Extract the (X, Y) coordinate from the center of the cell holding the provided text.  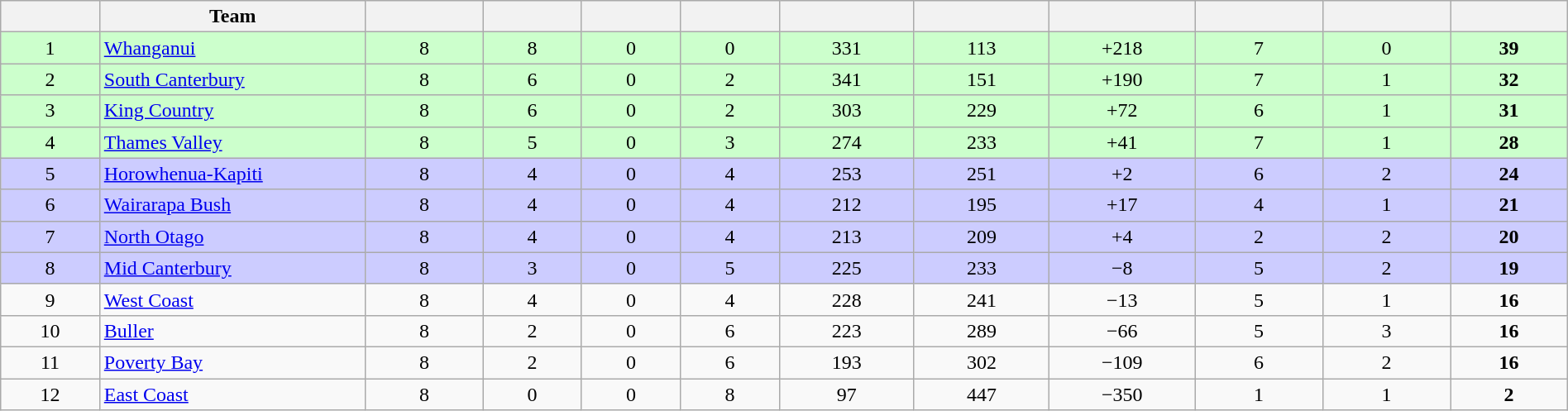
24 (1508, 174)
12 (50, 394)
447 (981, 394)
341 (847, 79)
151 (981, 79)
113 (981, 48)
31 (1508, 111)
+190 (1122, 79)
Thames Valley (232, 142)
212 (847, 205)
−66 (1122, 331)
274 (847, 142)
King Country (232, 111)
253 (847, 174)
39 (1508, 48)
−8 (1122, 268)
9 (50, 299)
209 (981, 237)
West Coast (232, 299)
+4 (1122, 237)
97 (847, 394)
228 (847, 299)
32 (1508, 79)
−109 (1122, 362)
−350 (1122, 394)
193 (847, 362)
Whanganui (232, 48)
South Canterbury (232, 79)
Wairarapa Bush (232, 205)
+218 (1122, 48)
28 (1508, 142)
10 (50, 331)
+72 (1122, 111)
251 (981, 174)
Buller (232, 331)
21 (1508, 205)
303 (847, 111)
241 (981, 299)
213 (847, 237)
+17 (1122, 205)
19 (1508, 268)
North Otago (232, 237)
225 (847, 268)
331 (847, 48)
195 (981, 205)
229 (981, 111)
302 (981, 362)
Horowhenua-Kapiti (232, 174)
Poverty Bay (232, 362)
20 (1508, 237)
289 (981, 331)
−13 (1122, 299)
11 (50, 362)
East Coast (232, 394)
Team (232, 17)
223 (847, 331)
+41 (1122, 142)
Mid Canterbury (232, 268)
+2 (1122, 174)
